Detect which cell encompasses the target text, then output its [x, y] center coordinate. 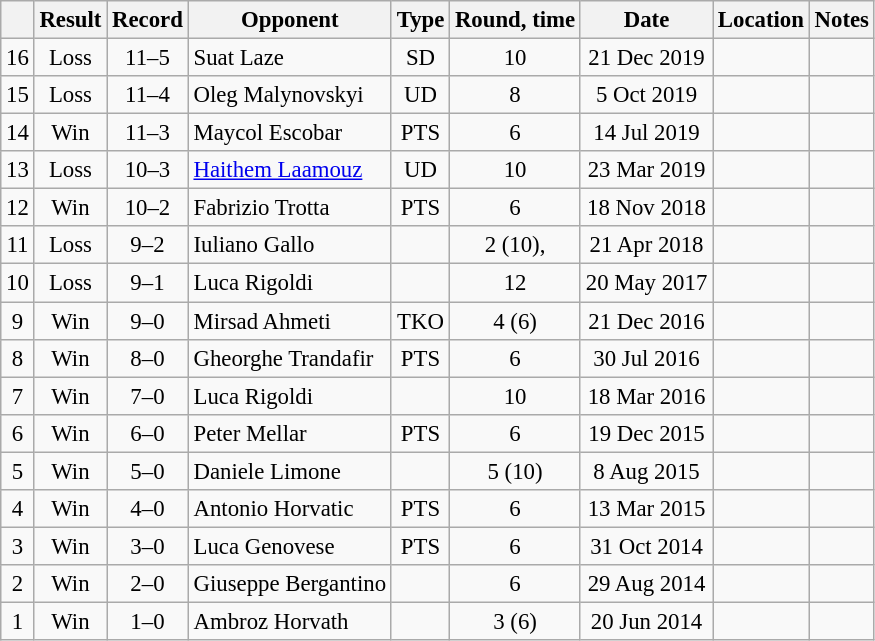
31 Oct 2014 [646, 546]
2–0 [148, 584]
Fabrizio Trotta [290, 208]
11–5 [148, 58]
Peter Mellar [290, 433]
3–0 [148, 546]
18 Nov 2018 [646, 208]
21 Dec 2016 [646, 321]
Record [148, 20]
9 [18, 321]
10–2 [148, 208]
Haithem Laamouz [290, 170]
9–2 [148, 245]
20 May 2017 [646, 283]
Location [762, 20]
Date [646, 20]
1 [18, 621]
7–0 [148, 396]
SD [420, 58]
2 (10), [516, 245]
30 Jul 2016 [646, 358]
Maycol Escobar [290, 133]
23 Mar 2019 [646, 170]
5 (10) [516, 471]
Oleg Malynovskyi [290, 95]
Daniele Limone [290, 471]
21 Apr 2018 [646, 245]
20 Jun 2014 [646, 621]
18 Mar 2016 [646, 396]
8–0 [148, 358]
5 [18, 471]
Type [420, 20]
13 [18, 170]
19 Dec 2015 [646, 433]
4 [18, 509]
Ambroz Horvath [290, 621]
11–4 [148, 95]
4–0 [148, 509]
2 [18, 584]
29 Aug 2014 [646, 584]
14 [18, 133]
Giuseppe Bergantino [290, 584]
11 [18, 245]
TKO [420, 321]
Notes [842, 20]
10–3 [148, 170]
9–0 [148, 321]
Round, time [516, 20]
1–0 [148, 621]
3 (6) [516, 621]
Iuliano Gallo [290, 245]
Suat Laze [290, 58]
4 (6) [516, 321]
16 [18, 58]
6–0 [148, 433]
Gheorghe Trandafir [290, 358]
Opponent [290, 20]
3 [18, 546]
Luca Genovese [290, 546]
7 [18, 396]
15 [18, 95]
Mirsad Ahmeti [290, 321]
11–3 [148, 133]
14 Jul 2019 [646, 133]
21 Dec 2019 [646, 58]
Antonio Horvatic [290, 509]
5 Oct 2019 [646, 95]
5–0 [148, 471]
9–1 [148, 283]
13 Mar 2015 [646, 509]
Result [70, 20]
8 Aug 2015 [646, 471]
